Scan for the cell matching the given text and deliver its [X, Y] coordinate at center. 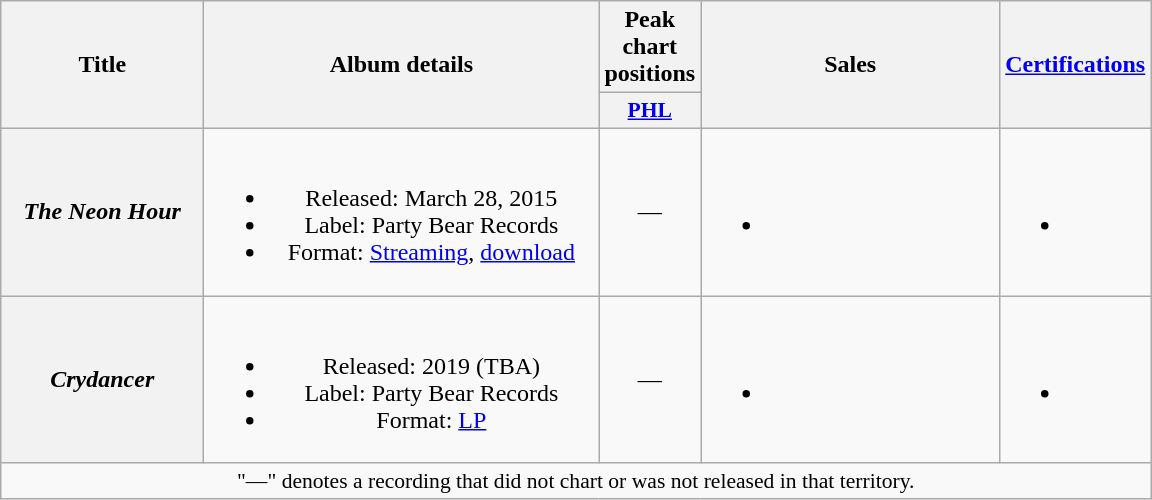
Sales [850, 65]
PHL [650, 111]
"—" denotes a recording that did not chart or was not released in that territory. [576, 481]
Released: March 28, 2015Label: Party Bear RecordsFormat: Streaming, download [402, 212]
Album details [402, 65]
Crydancer [102, 380]
Certifications [1076, 65]
Released: 2019 (TBA)Label: Party Bear RecordsFormat: LP [402, 380]
Title [102, 65]
The Neon Hour [102, 212]
Peak chart positions [650, 47]
